For the text-containing cell, return its midpoint in (X, Y) coordinate format. 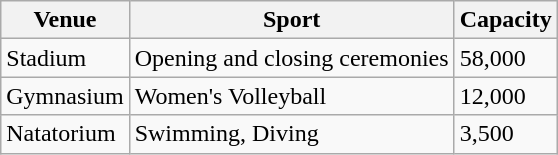
Sport (292, 20)
Opening and closing ceremonies (292, 58)
Women's Volleyball (292, 96)
Gymnasium (65, 96)
Stadium (65, 58)
58,000 (506, 58)
12,000 (506, 96)
Venue (65, 20)
Capacity (506, 20)
Swimming, Diving (292, 134)
3,500 (506, 134)
Natatorium (65, 134)
